Search for the cell housing the specified text and yield its [X, Y] center coordinate. 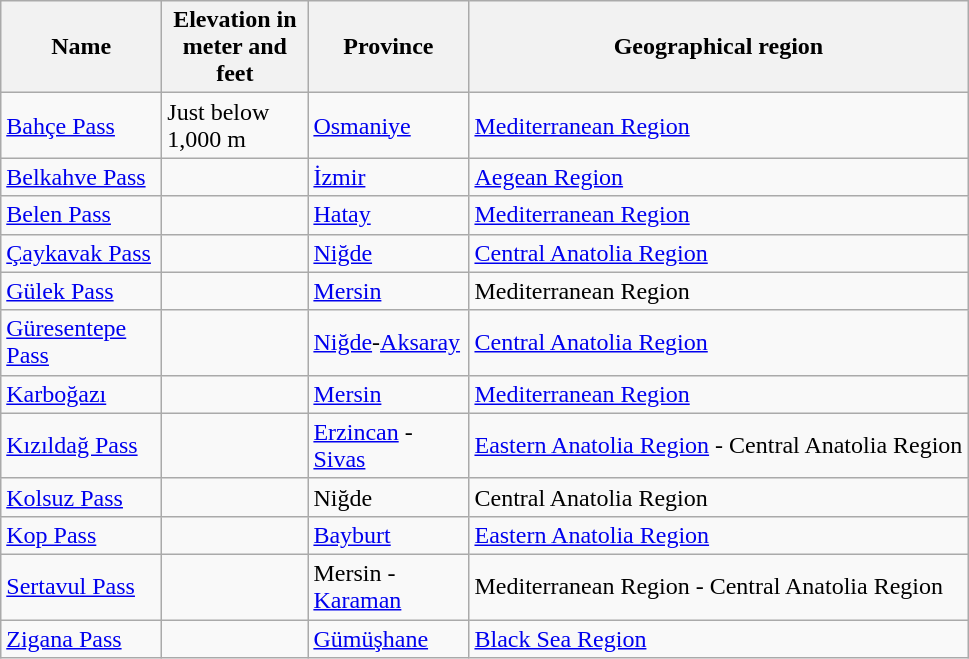
Geographical region [718, 47]
Mediterranean Region - Central Anatolia Region [718, 586]
Name [82, 47]
Bahçe Pass [82, 126]
İzmir [388, 177]
Karboğazı [82, 394]
Sertavul Pass [82, 586]
Just below 1,000 m [235, 126]
Black Sea Region [718, 639]
Çaykavak Pass [82, 253]
Osmaniye [388, 126]
Eastern Anatolia Region [718, 535]
Aegean Region [718, 177]
Zigana Pass [82, 639]
Güresentepe Pass [82, 342]
Gümüşhane [388, 639]
Kızıldağ Pass [82, 446]
Gülek Pass [82, 291]
Elevation in meter and feet [235, 47]
Belen Pass [82, 215]
Hatay [388, 215]
Eastern Anatolia Region - Central Anatolia Region [718, 446]
Bayburt [388, 535]
Mersin - Karaman [388, 586]
Erzincan - Sivas [388, 446]
Province [388, 47]
Belkahve Pass [82, 177]
Kop Pass [82, 535]
Kolsuz Pass [82, 497]
Niğde-Aksaray [388, 342]
